Detect which cell encompasses the target text, then output its [X, Y] center coordinate. 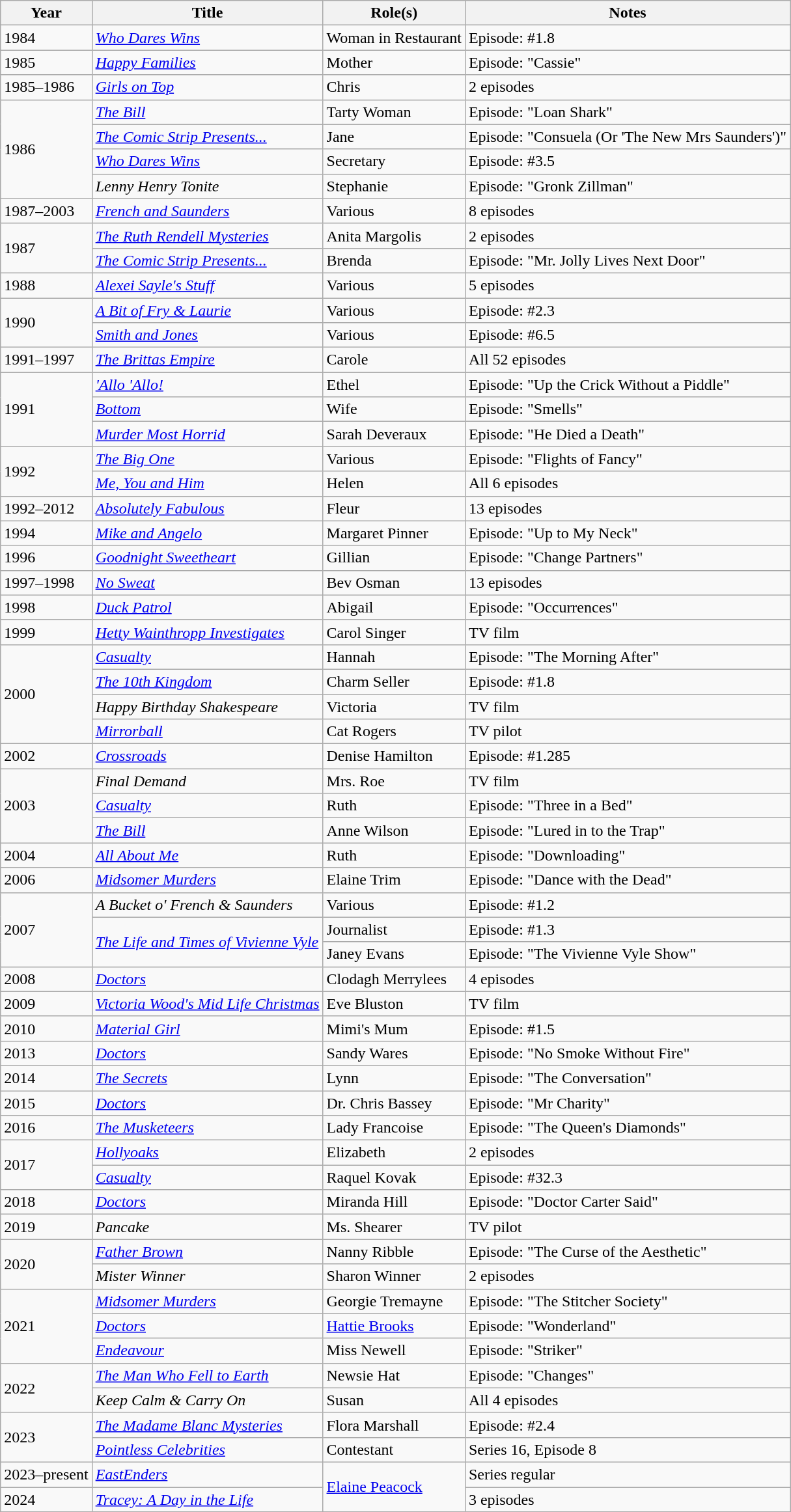
Episode: "Change Partners" [628, 558]
2019 [46, 1227]
1988 [46, 285]
Sharon Winner [394, 1276]
2017 [46, 1165]
Keep Calm & Carry On [207, 1400]
Episode: #2.3 [628, 310]
Lady Francoise [394, 1128]
Clodagh Merrylees [394, 979]
Episode: "Flights of Fancy" [628, 459]
2022 [46, 1388]
Dr. Chris Bassey [394, 1103]
1985 [46, 62]
Denise Hamilton [394, 756]
Mother [394, 62]
2023 [46, 1437]
Episode: "He Died a Death" [628, 434]
Jane [394, 137]
1987–2003 [46, 211]
Episode: "Cassie" [628, 62]
Brenda [394, 260]
Pancake [207, 1227]
Elaine Peacock [394, 1487]
Episode: "Changes" [628, 1375]
Tracey: A Day in the Life [207, 1499]
A Bit of Fry & Laurie [207, 310]
Victoria Wood's Mid Life Christmas [207, 1004]
Episode: "Striker" [628, 1351]
1992 [46, 471]
2002 [46, 756]
No Sweat [207, 583]
Miss Newell [394, 1351]
The Secrets [207, 1078]
The Madame Blanc Mysteries [207, 1425]
Crossroads [207, 756]
Janey Evans [394, 954]
Hannah [394, 657]
Series 16, Episode 8 [628, 1450]
2015 [46, 1103]
2013 [46, 1053]
Anne Wilson [394, 831]
Mrs. Roe [394, 781]
Fleur [394, 508]
Episode: "Up the Crick Without a Piddle" [628, 385]
2008 [46, 979]
Tarty Woman [394, 112]
The 10th Kingdom [207, 681]
Episode: "The Curse of the Aesthetic" [628, 1252]
Cat Rogers [394, 732]
Carol Singer [394, 632]
2006 [46, 880]
1996 [46, 558]
Series regular [628, 1474]
2004 [46, 855]
Ms. Shearer [394, 1227]
Elizabeth [394, 1153]
Episode: "Consuela (Or 'The New Mrs Saunders')" [628, 137]
All 52 episodes [628, 360]
2010 [46, 1028]
Victoria [394, 706]
Episode: "The Conversation" [628, 1078]
Episode: #3.5 [628, 161]
Bottom [207, 409]
Episode: "Mr Charity" [628, 1103]
1984 [46, 38]
Sandy Wares [394, 1053]
Charm Seller [394, 681]
Anita Margolis [394, 236]
Susan [394, 1400]
Hetty Wainthropp Investigates [207, 632]
The Life and Times of Vivienne Vyle [207, 942]
1985–1986 [46, 87]
Girls on Top [207, 87]
Murder Most Horrid [207, 434]
Mike and Angelo [207, 533]
Episode: "Smells" [628, 409]
2024 [46, 1499]
Me, You and Him [207, 484]
Lynn [394, 1078]
EastEnders [207, 1474]
Episode: "Mr. Jolly Lives Next Door" [628, 260]
The Big One [207, 459]
Lenny Henry Tonite [207, 186]
Abigail [394, 607]
2007 [46, 929]
1992–2012 [46, 508]
Endeavour [207, 1351]
Margaret Pinner [394, 533]
Sarah Deveraux [394, 434]
Gillian [394, 558]
2018 [46, 1202]
Journalist [394, 929]
Goodnight Sweetheart [207, 558]
2003 [46, 806]
Newsie Hat [394, 1375]
Episode: "Up to My Neck" [628, 533]
Episode: #1.285 [628, 756]
2020 [46, 1264]
Happy Birthday Shakespeare [207, 706]
Episode: "No Smoke Without Fire" [628, 1053]
2000 [46, 694]
Pointless Celebrities [207, 1450]
Episode: #1.3 [628, 929]
4 episodes [628, 979]
Episode: "Downloading" [628, 855]
French and Saunders [207, 211]
Contestant [394, 1450]
The Man Who Fell to Earth [207, 1375]
A Bucket o' French & Saunders [207, 905]
Episode: "Wonderland" [628, 1326]
2009 [46, 1004]
Episode: #1.2 [628, 905]
1986 [46, 149]
The Musketeers [207, 1128]
Ethel [394, 385]
Episode: "Three in a Bed" [628, 806]
Duck Patrol [207, 607]
Episode: "Occurrences" [628, 607]
2021 [46, 1326]
Episode: "Gronk Zillman" [628, 186]
Miranda Hill [394, 1202]
Episode: "The Vivienne Vyle Show" [628, 954]
1998 [46, 607]
Smith and Jones [207, 335]
The Brittas Empire [207, 360]
1987 [46, 248]
Episode: "Dance with the Dead" [628, 880]
Chris [394, 87]
Episode: "The Morning After" [628, 657]
Hattie Brooks [394, 1326]
Mimi's Mum [394, 1028]
Carole [394, 360]
Nanny Ribble [394, 1252]
Episode: #6.5 [628, 335]
Episode: #1.5 [628, 1028]
1997–1998 [46, 583]
All About Me [207, 855]
Stephanie [394, 186]
2016 [46, 1128]
All 6 episodes [628, 484]
Wife [394, 409]
'Allo 'Allo! [207, 385]
Helen [394, 484]
Episode: "The Queen's Diamonds" [628, 1128]
5 episodes [628, 285]
1991 [46, 409]
Happy Families [207, 62]
Episode: "The Stitcher Society" [628, 1301]
Title [207, 13]
Raquel Kovak [394, 1177]
Woman in Restaurant [394, 38]
Mirrorball [207, 732]
Hollyoaks [207, 1153]
Mister Winner [207, 1276]
Role(s) [394, 13]
Year [46, 13]
Notes [628, 13]
The Ruth Rendell Mysteries [207, 236]
Elaine Trim [394, 880]
2014 [46, 1078]
Absolutely Fabulous [207, 508]
Episode: #2.4 [628, 1425]
1990 [46, 323]
Final Demand [207, 781]
Eve Bluston [394, 1004]
Alexei Sayle's Stuff [207, 285]
1994 [46, 533]
2023–present [46, 1474]
1999 [46, 632]
All 4 episodes [628, 1400]
8 episodes [628, 211]
3 episodes [628, 1499]
Secretary [394, 161]
Episode: #32.3 [628, 1177]
1991–1997 [46, 360]
Material Girl [207, 1028]
Bev Osman [394, 583]
Episode: "Doctor Carter Said" [628, 1202]
Georgie Tremayne [394, 1301]
Flora Marshall [394, 1425]
Father Brown [207, 1252]
Episode: "Lured in to the Trap" [628, 831]
Episode: "Loan Shark" [628, 112]
